Identify which cell holds the provided text, then report its [x, y] central coordinate. 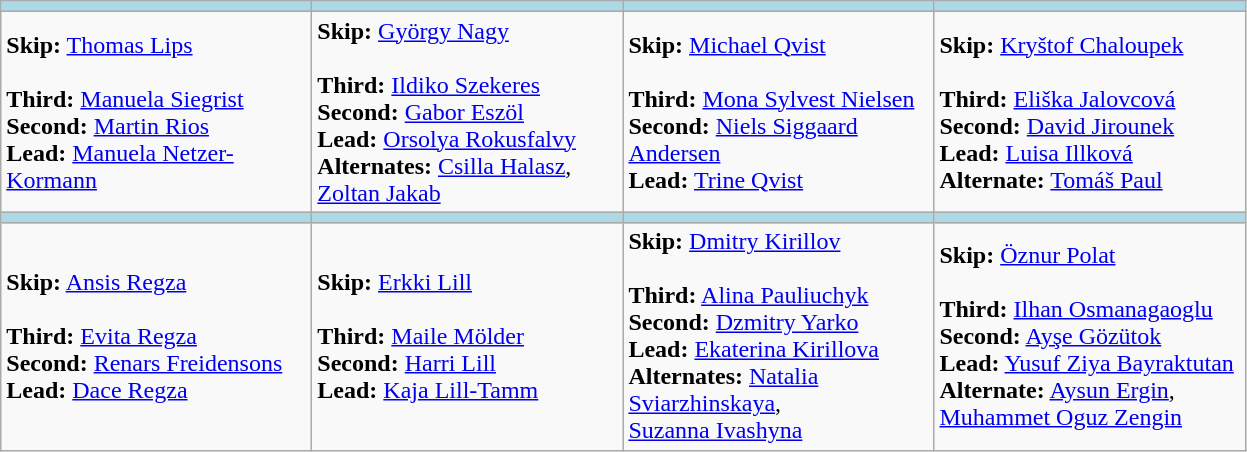
Skip: György Nagy Third: Ildiko Szekeres Second: Gabor Eszöl Lead: Orsolya Rokusfalvy Alternates: Csilla Halasz, Zoltan Jakab [468, 112]
Skip: Dmitry Kirillov Third: Alina Pauliuchyk Second: Dzmitry Yarko Lead: Ekaterina Kirillova Alternates: Natalia Sviarzhinskaya, Suzanna Ivashyna [778, 336]
Skip: Erkki Lill Third: Maile Mölder Second: Harri Lill Lead: Kaja Lill-Tamm [468, 336]
Skip: Öznur Polat Third: Ilhan Osmanagaoglu Second: Ayşe Gözütok Lead: Yusuf Ziya Bayraktutan Alternate: Aysun Ergin, Muhammet Oguz Zengin [1090, 336]
Skip: Michael Qvist Third: Mona Sylvest Nielsen Second: Niels Siggaard Andersen Lead: Trine Qvist [778, 112]
Skip: Kryštof Chaloupek Third: Eliška Jalovcová Second: David Jirounek Lead: Luisa Illková Alternate: Tomáš Paul [1090, 112]
Skip: Ansis Regza Third: Evita Regza Second: Renars Freidensons Lead: Dace Regza [156, 336]
Skip: Thomas Lips Third: Manuela Siegrist Second: Martin Rios Lead: Manuela Netzer-Kormann [156, 112]
